Determine the [x, y] coordinate at the center of the cell enclosing the given text.  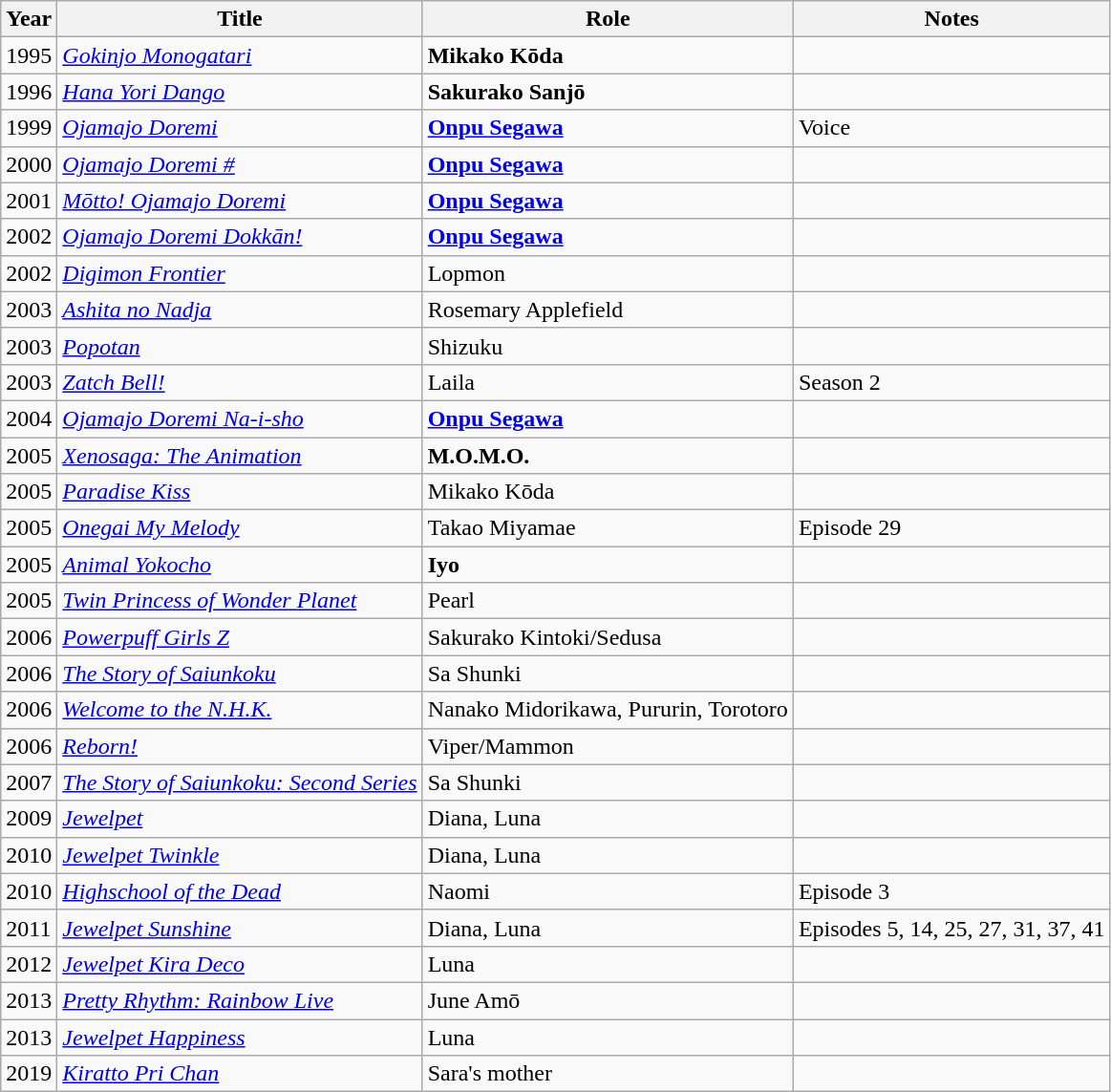
1999 [29, 128]
Season 2 [951, 382]
Onegai My Melody [240, 528]
2000 [29, 164]
2019 [29, 1074]
Twin Princess of Wonder Planet [240, 601]
Lopmon [608, 273]
Paradise Kiss [240, 492]
Mōtto! Ojamajo Doremi [240, 201]
Jewelpet Sunshine [240, 928]
Ojamajo Doremi Na-i-sho [240, 418]
Naomi [608, 891]
Digimon Frontier [240, 273]
Jewelpet [240, 819]
Shizuku [608, 346]
Iyo [608, 565]
Gokinjo Monogatari [240, 55]
Xenosaga: The Animation [240, 456]
Notes [951, 19]
Sara's mother [608, 1074]
Nanako Midorikawa, Pururin, Torotoro [608, 710]
Kiratto Pri Chan [240, 1074]
M.O.M.O. [608, 456]
Jewelpet Twinkle [240, 855]
June Amō [608, 1000]
2007 [29, 782]
2004 [29, 418]
Hana Yori Dango [240, 92]
Role [608, 19]
Pearl [608, 601]
Powerpuff Girls Z [240, 637]
2001 [29, 201]
1995 [29, 55]
Zatch Bell! [240, 382]
Ojamajo Doremi Dokkān! [240, 237]
The Story of Saiunkoku [240, 674]
Episode 29 [951, 528]
Reborn! [240, 746]
Popotan [240, 346]
Jewelpet Happiness [240, 1037]
Highschool of the Dead [240, 891]
2009 [29, 819]
Takao Miyamae [608, 528]
Laila [608, 382]
Sakurako Kintoki/Sedusa [608, 637]
Ojamajo Doremi [240, 128]
Sakurako Sanjō [608, 92]
Year [29, 19]
Title [240, 19]
Rosemary Applefield [608, 310]
2011 [29, 928]
Episodes 5, 14, 25, 27, 31, 37, 41 [951, 928]
Ojamajo Doremi # [240, 164]
Ashita no Nadja [240, 310]
Jewelpet Kira Deco [240, 964]
The Story of Saiunkoku: Second Series [240, 782]
Viper/Mammon [608, 746]
Voice [951, 128]
Episode 3 [951, 891]
Pretty Rhythm: Rainbow Live [240, 1000]
2012 [29, 964]
1996 [29, 92]
Animal Yokocho [240, 565]
Welcome to the N.H.K. [240, 710]
